Provide the (X, Y) coordinate of the cell's center where the given text is located.  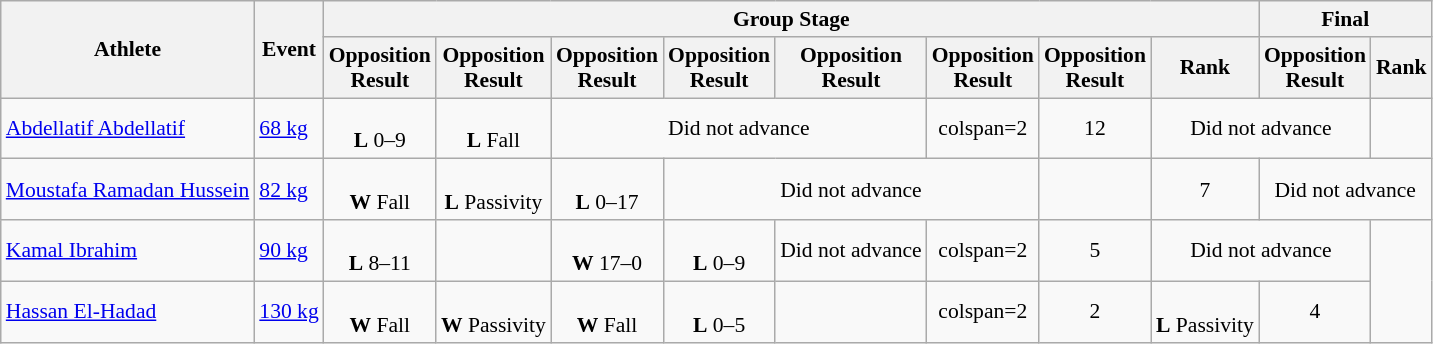
L 8–11 (380, 250)
Group Stage (792, 19)
W Passivity (494, 312)
90 kg (288, 250)
Event (288, 50)
2 (1095, 312)
Final (1346, 19)
Hassan El-Hadad (128, 312)
7 (1205, 190)
4 (1315, 312)
Moustafa Ramadan Hussein (128, 190)
68 kg (288, 128)
W 17–0 (607, 250)
130 kg (288, 312)
5 (1095, 250)
Abdellatif Abdellatif (128, 128)
L Fall (494, 128)
12 (1095, 128)
L 0–17 (607, 190)
82 kg (288, 190)
L 0–5 (719, 312)
Athlete (128, 50)
Kamal Ibrahim (128, 250)
